Output the (x, y) coordinate of the center of the cell containing the given text.  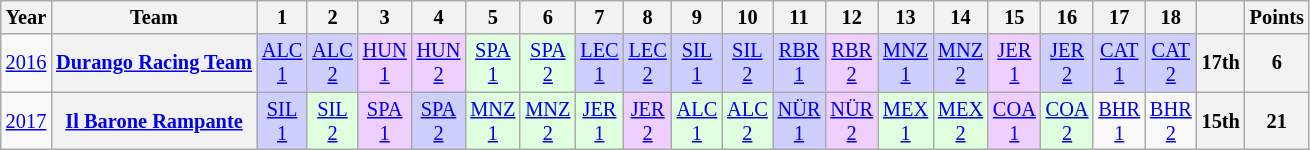
Il Barone Rampante (154, 121)
CAT1 (1119, 63)
2016 (26, 63)
14 (960, 17)
1 (282, 17)
RBR1 (800, 63)
16 (1068, 17)
HUN1 (385, 63)
BHR2 (1171, 121)
9 (697, 17)
15 (1014, 17)
MEX1 (906, 121)
7 (599, 17)
15th (1221, 121)
HUN2 (439, 63)
21 (1277, 121)
NÜR1 (800, 121)
17 (1119, 17)
5 (492, 17)
MEX2 (960, 121)
11 (800, 17)
COA2 (1068, 121)
NÜR2 (852, 121)
CAT2 (1171, 63)
2 (332, 17)
Team (154, 17)
COA1 (1014, 121)
RBR2 (852, 63)
Points (1277, 17)
12 (852, 17)
Year (26, 17)
LEC2 (648, 63)
Durango Racing Team (154, 63)
LEC1 (599, 63)
BHR1 (1119, 121)
2017 (26, 121)
3 (385, 17)
10 (747, 17)
17th (1221, 63)
4 (439, 17)
18 (1171, 17)
13 (906, 17)
8 (648, 17)
